Search for the cell housing the specified text and yield its (X, Y) center coordinate. 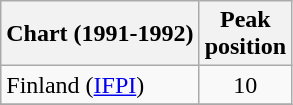
10 (245, 85)
Chart (1991-1992) (100, 34)
Peakposition (245, 34)
Finland (IFPI) (100, 85)
